Identify which cell holds the provided text, then report its [X, Y] central coordinate. 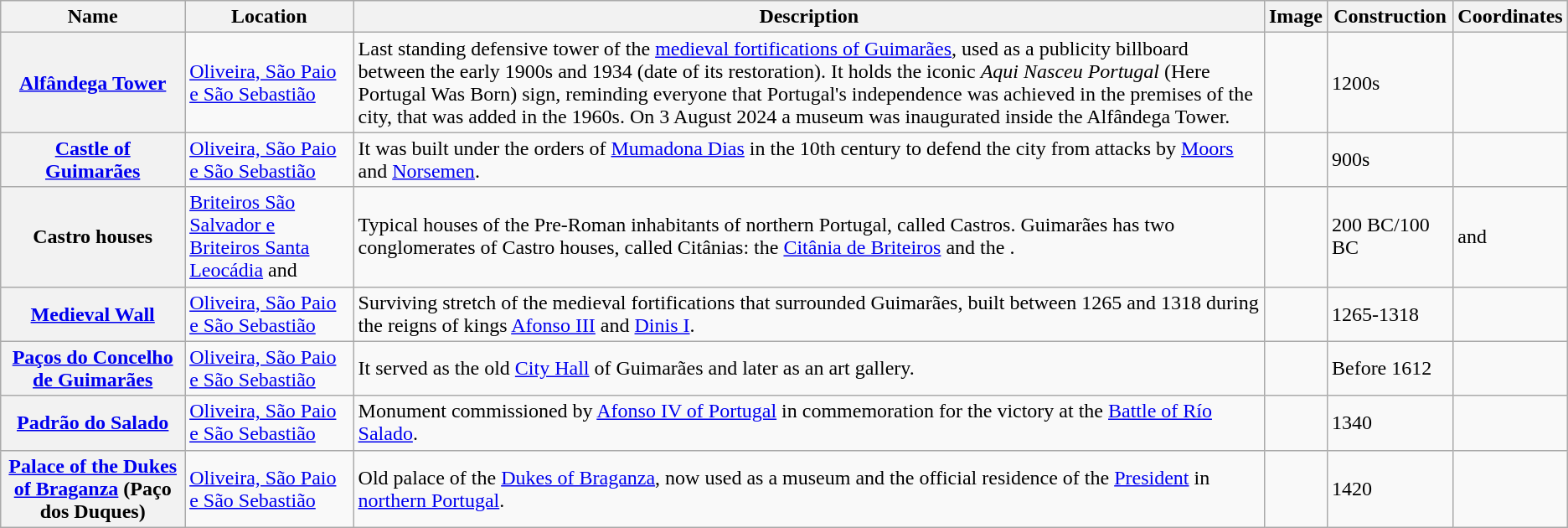
1340 [1390, 422]
Coordinates [1510, 17]
Castro houses [93, 236]
Description [809, 17]
Before 1612 [1390, 369]
Image [1295, 17]
and [1510, 236]
1265-1318 [1390, 313]
Monument commissioned by Afonso IV of Portugal in commemoration for the victory at the Battle of Río Salado. [809, 422]
Old palace of the Dukes of Braganza, now used as a museum and the official residence of the President in northern Portugal. [809, 489]
Location [270, 17]
Alfândega Tower [93, 82]
Construction [1390, 17]
Paços do Concelho de Guimarães [93, 369]
1420 [1390, 489]
Castle of Guimarães [93, 159]
Medieval Wall [93, 313]
Palace of the Dukes of Braganza (Paço dos Duques) [93, 489]
It was built under the orders of Mumadona Dias in the 10th century to defend the city from attacks by Moors and Norsemen. [809, 159]
900s [1390, 159]
200 BC/100 BC [1390, 236]
1200s [1390, 82]
Briteiros São Salvador e Briteiros Santa Leocádia and [270, 236]
Padrão do Salado [93, 422]
It served as the old City Hall of Guimarães and later as an art gallery. [809, 369]
Name [93, 17]
